Find where the given text appears and provide that cell's center as [X, Y] coordinate. 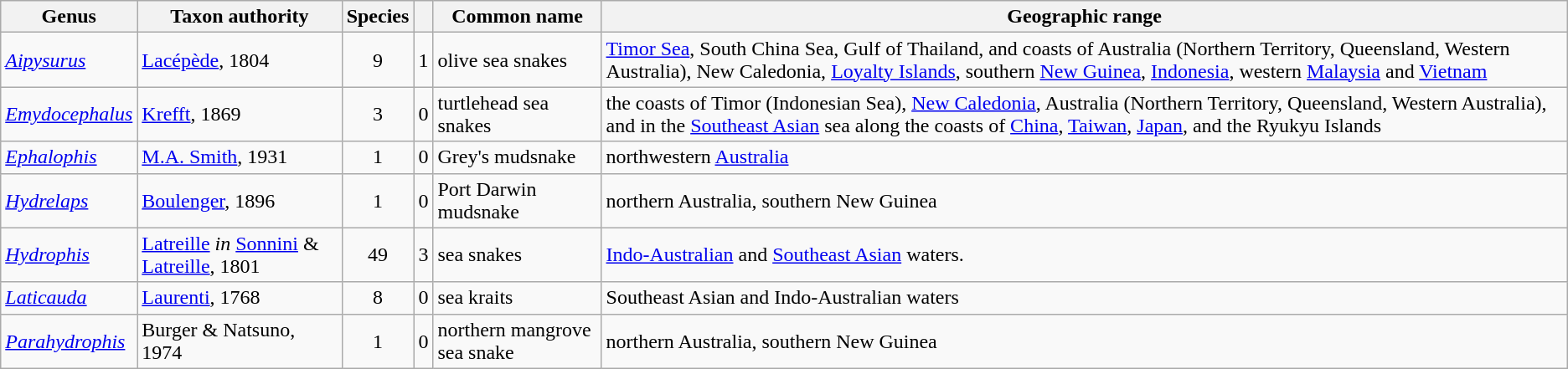
Burger & Natsuno, 1974 [240, 341]
Emydocephalus [69, 114]
Grey's mudsnake [518, 157]
Taxon authority [240, 17]
Common name [518, 17]
sea snakes [518, 254]
Aipysurus [69, 60]
Geographic range [1084, 17]
Laurenti, 1768 [240, 298]
Laticauda [69, 298]
Boulenger, 1896 [240, 201]
9 [378, 60]
M.A. Smith, 1931 [240, 157]
northern mangrove sea snake [518, 341]
49 [378, 254]
Krefft, 1869 [240, 114]
Indo-Australian and Southeast Asian waters. [1084, 254]
Ephalophis [69, 157]
northwestern Australia [1084, 157]
Lacépède, 1804 [240, 60]
turtlehead sea snakes [518, 114]
Hydrophis [69, 254]
sea kraits [518, 298]
Genus [69, 17]
Species [378, 17]
Southeast Asian and Indo-Australian waters [1084, 298]
olive sea snakes [518, 60]
8 [378, 298]
Hydrelaps [69, 201]
Latreille in Sonnini & Latreille, 1801 [240, 254]
Parahydrophis [69, 341]
Port Darwin mudsnake [518, 201]
